Extract the (X, Y) coordinate from the center of the cell holding the provided text.  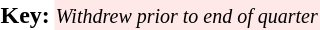
Withdrew prior to end of quarter (186, 15)
